Provide the [X, Y] coordinate of the cell's center where the given text is located.  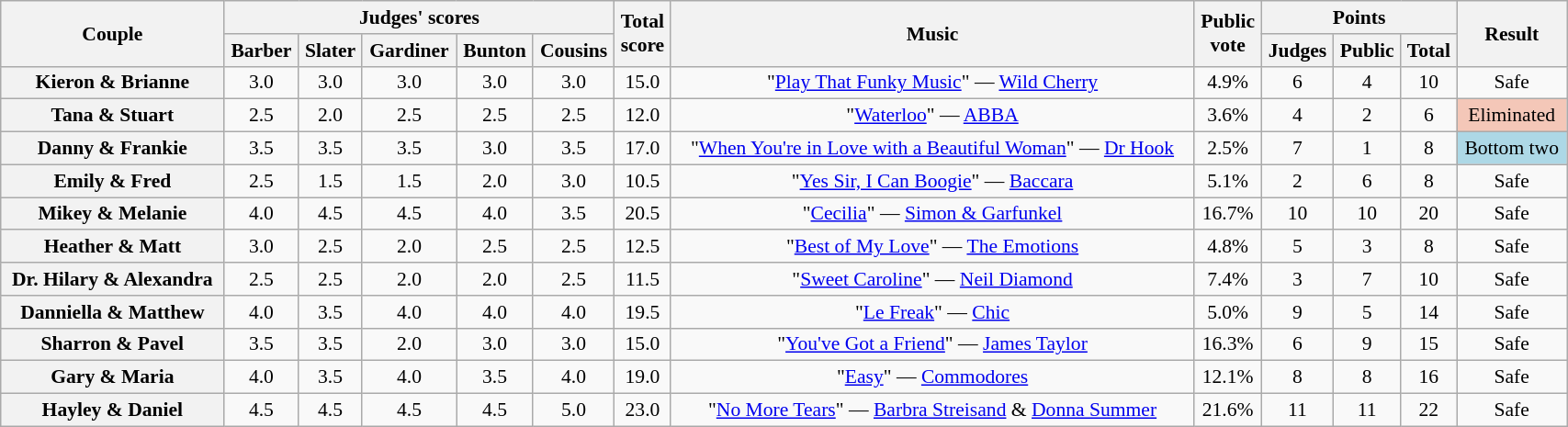
"Best of My Love" — The Emotions [932, 247]
"Le Freak" — Chic [932, 312]
Danniella & Matthew [112, 312]
"Easy" — Commodores [932, 377]
"Play That Funky Music" — Wild Cherry [932, 83]
Kieron & Brianne [112, 83]
3.6% [1227, 116]
"You've Got a Friend" — James Taylor [932, 344]
Dr. Hilary & Alexandra [112, 279]
Mikey & Melanie [112, 214]
Bunton [494, 51]
Bottom two [1512, 149]
22 [1429, 410]
Hayley & Daniel [112, 410]
Total [1429, 51]
21.6% [1227, 410]
16.7% [1227, 214]
"No More Tears" — Barbra Streisand & Donna Summer [932, 410]
Judges' scores [419, 17]
17.0 [643, 149]
16 [1429, 377]
Barber [261, 51]
4.8% [1227, 247]
12.0 [643, 116]
Gary & Maria [112, 377]
Eliminated [1512, 116]
5.0 [573, 410]
15 [1429, 344]
Publicvote [1227, 33]
10.5 [643, 181]
Public [1367, 51]
Cousins [573, 51]
"Waterloo" — ABBA [932, 116]
2.5% [1227, 149]
Heather & Matt [112, 247]
Tana & Stuart [112, 116]
19.0 [643, 377]
12.1% [1227, 377]
20.5 [643, 214]
"When You're in Love with a Beautiful Woman" — Dr Hook [932, 149]
"Yes Sir, I Can Boogie" — Baccara [932, 181]
16.3% [1227, 344]
14 [1429, 312]
Music [932, 33]
4.9% [1227, 83]
20 [1429, 214]
11.5 [643, 279]
Sharron & Pavel [112, 344]
5.0% [1227, 312]
12.5 [643, 247]
Gardiner [410, 51]
Points [1359, 17]
"Cecilia" — Simon & Garfunkel [932, 214]
7.4% [1227, 279]
Judges [1297, 51]
Danny & Frankie [112, 149]
Emily & Fred [112, 181]
"Sweet Caroline" — Neil Diamond [932, 279]
23.0 [643, 410]
Result [1512, 33]
5.1% [1227, 181]
Totalscore [643, 33]
1 [1367, 149]
Slater [331, 51]
19.5 [643, 312]
Couple [112, 33]
